Identify which cell holds the provided text, then report its (x, y) central coordinate. 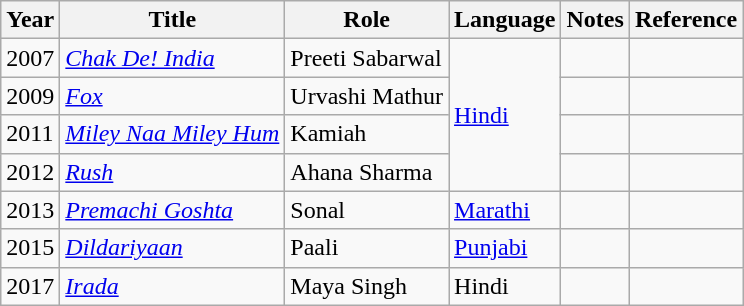
Ahana Sharma (367, 172)
Chak De! India (172, 58)
Punjabi (505, 248)
Kamiah (367, 134)
Premachi Goshta (172, 210)
2007 (30, 58)
Rush (172, 172)
Fox (172, 96)
Sonal (367, 210)
Miley Naa Miley Hum (172, 134)
2013 (30, 210)
Marathi (505, 210)
Year (30, 20)
Paali (367, 248)
Dildariyaan (172, 248)
2009 (30, 96)
Role (367, 20)
Language (505, 20)
Urvashi Mathur (367, 96)
Reference (686, 20)
2015 (30, 248)
Preeti Sabarwal (367, 58)
2017 (30, 286)
2011 (30, 134)
Title (172, 20)
Irada (172, 286)
2012 (30, 172)
Notes (595, 20)
Maya Singh (367, 286)
